Determine the [x, y] coordinate at the center of the cell enclosing the given text.  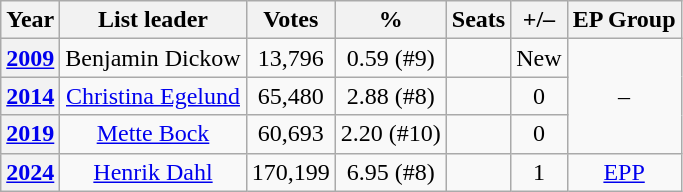
13,796 [290, 58]
List leader [153, 20]
2019 [30, 134]
Votes [290, 20]
6.95 (#8) [390, 172]
Year [30, 20]
+/– [539, 20]
170,199 [290, 172]
EPP [624, 172]
Benjamin Dickow [153, 58]
% [390, 20]
2024 [30, 172]
2009 [30, 58]
0.59 (#9) [390, 58]
60,693 [290, 134]
Seats [478, 20]
2.20 (#10) [390, 134]
New [539, 58]
Christina Egelund [153, 96]
EP Group [624, 20]
Henrik Dahl [153, 172]
1 [539, 172]
– [624, 96]
2014 [30, 96]
2.88 (#8) [390, 96]
Mette Bock [153, 134]
65,480 [290, 96]
